Return (x, y) of the center of cell containing provided text 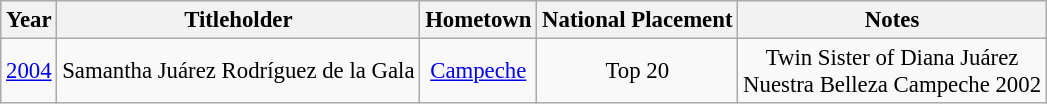
Notes (892, 20)
Hometown (478, 20)
Top 20 (638, 72)
2004 (29, 72)
National Placement (638, 20)
Samantha Juárez Rodríguez de la Gala (238, 72)
Titleholder (238, 20)
Year (29, 20)
Twin Sister of Diana JuárezNuestra Belleza Campeche 2002 (892, 72)
Campeche (478, 72)
